Pinpoint the cell where the given text exists, returning its [X, Y] midpoint coordinate. 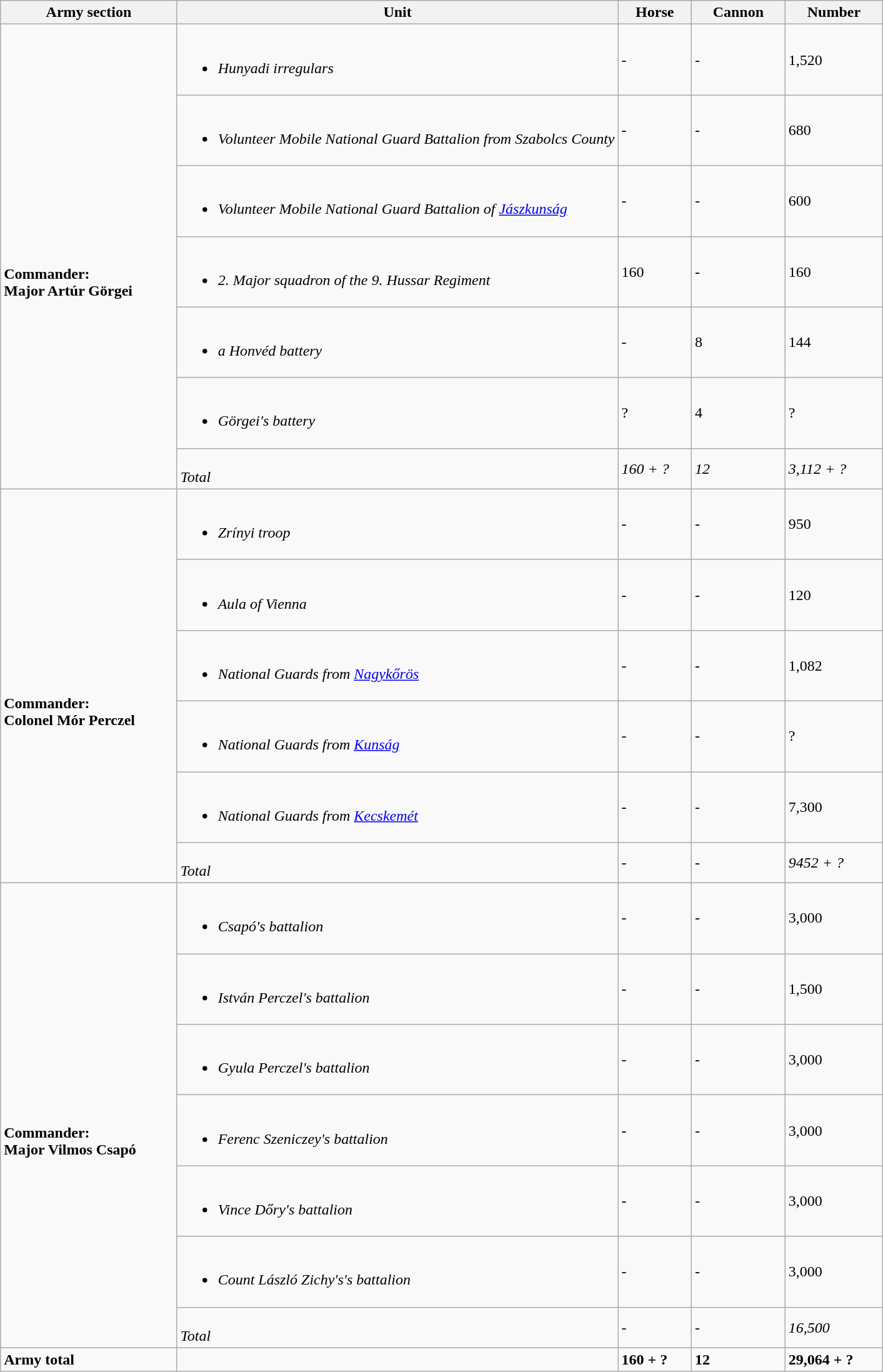
7,300 [834, 806]
Unit [397, 13]
9452 + ? [834, 863]
Army section [89, 13]
1,520 [834, 60]
Vince Dőry's battalion [397, 1201]
Ferenc Szeniczey's battalion [397, 1130]
Volunteer Mobile National Guard Battalion of Jászkunság [397, 201]
29,064 + ? [834, 1359]
600 [834, 201]
Hunyadi irregulars [397, 60]
950 [834, 524]
Commander: Major Artúr Görgei [89, 256]
144 [834, 343]
Count László Zichy's's battalion [397, 1271]
National Guards from Kunság [397, 736]
Görgei's battery [397, 413]
680 [834, 130]
Army total [89, 1359]
1,082 [834, 665]
Commander: Colonel Mór Perczel [89, 686]
8 [738, 343]
Zrínyi troop [397, 524]
National Guards from Nagykőrös [397, 665]
Number [834, 13]
Csapó's battalion [397, 919]
Aula of Vienna [397, 595]
1,500 [834, 989]
Gyula Perczel's battalion [397, 1060]
a Honvéd battery [397, 343]
120 [834, 595]
Horse [655, 13]
Cannon [738, 13]
István Perczel's battalion [397, 989]
4 [738, 413]
National Guards from Kecskemét [397, 806]
2. Major squadron of the 9. Hussar Regiment [397, 271]
3,112 + ? [834, 469]
Commander: Major Vilmos Csapó [89, 1115]
16,500 [834, 1328]
Volunteer Mobile National Guard Battalion from Szabolcs County [397, 130]
